Find where the given text appears and provide that cell's center as [X, Y] coordinate. 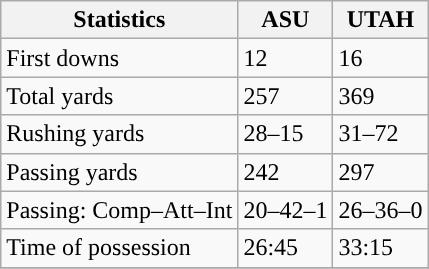
Rushing yards [120, 134]
20–42–1 [286, 210]
26:45 [286, 248]
33:15 [380, 248]
369 [380, 96]
257 [286, 96]
First downs [120, 58]
Total yards [120, 96]
16 [380, 58]
Time of possession [120, 248]
Statistics [120, 20]
297 [380, 172]
UTAH [380, 20]
26–36–0 [380, 210]
242 [286, 172]
Passing yards [120, 172]
Passing: Comp–Att–Int [120, 210]
28–15 [286, 134]
ASU [286, 20]
31–72 [380, 134]
12 [286, 58]
